Output the (X, Y) coordinate of the center of the cell containing the given text.  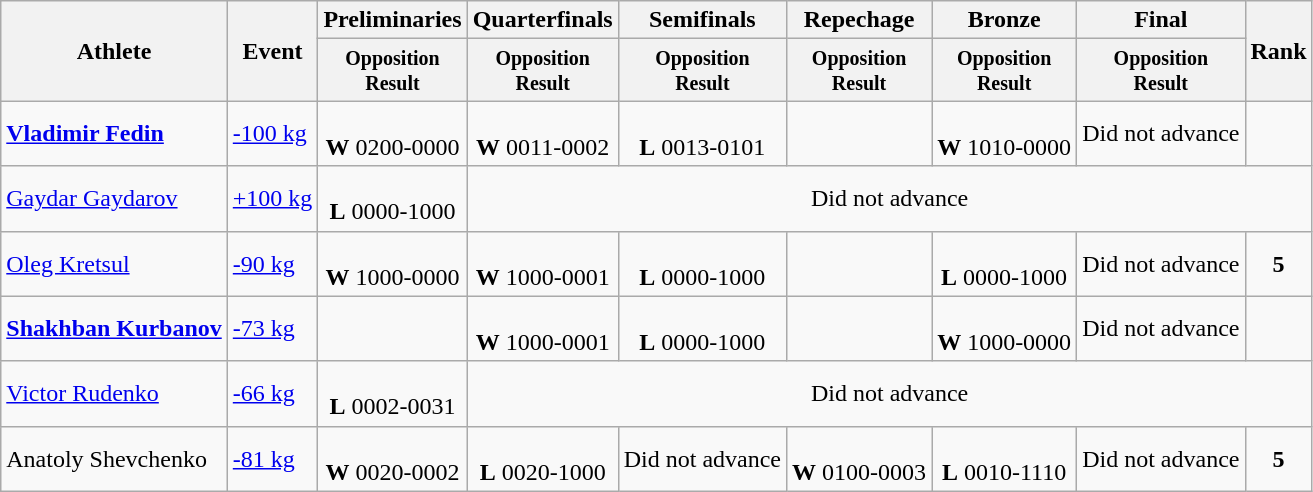
L 0013-0101 (702, 134)
W 0200-0000 (392, 134)
L 0002-0031 (392, 394)
+100 kg (272, 198)
L 0020-1000 (542, 458)
Semifinals (702, 20)
Victor Rudenko (114, 394)
Anatoly Shevchenko (114, 458)
Quarterfinals (542, 20)
W 0011-0002 (542, 134)
L 0010-1110 (1004, 458)
W 0100-0003 (860, 458)
-81 kg (272, 458)
Gaydar Gaydarov (114, 198)
Rank (1278, 51)
W 0020-0002 (392, 458)
Repechage (860, 20)
-90 kg (272, 264)
Preliminaries (392, 20)
Bronze (1004, 20)
-66 kg (272, 394)
Shakhban Kurbanov (114, 328)
Vladimir Fedin (114, 134)
-100 kg (272, 134)
Final (1161, 20)
-73 kg (272, 328)
W 1010-0000 (1004, 134)
Event (272, 51)
Athlete (114, 51)
Oleg Kretsul (114, 264)
